Locate the cell with the specified text and output its [X, Y] center coordinate. 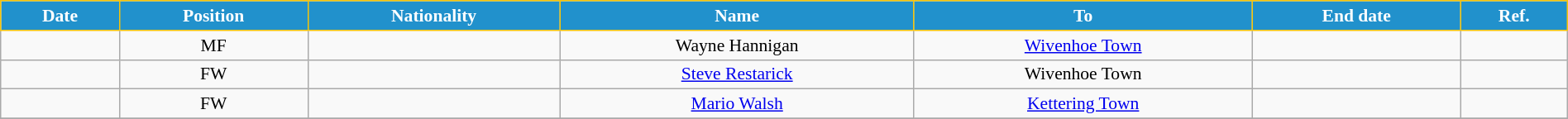
Position [213, 16]
Wayne Hannigan [737, 45]
End date [1356, 16]
Nationality [433, 16]
Date [60, 16]
Name [737, 16]
Ref. [1513, 16]
Mario Walsh [737, 104]
Kettering Town [1083, 104]
Steve Restarick [737, 74]
MF [213, 45]
To [1083, 16]
